Scan for the cell matching the given text and deliver its (x, y) coordinate at center. 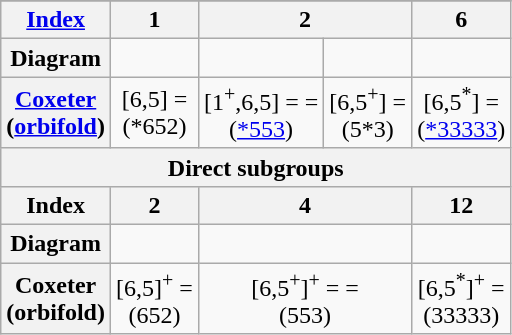
[6,5*] = (*33333) (462, 113)
[6,5] = (*652) (154, 113)
[6,5+] = (5*3) (368, 113)
4 (304, 205)
[6,5]+ = (652) (154, 299)
12 (462, 205)
[1+,6,5] = = (*553) (260, 113)
Direct subgroups (256, 167)
1 (154, 20)
[6,5+]+ = = (553) (304, 299)
[6,5*]+ = (33333) (462, 299)
6 (462, 20)
